Identify which cell holds the provided text, then report its [X, Y] central coordinate. 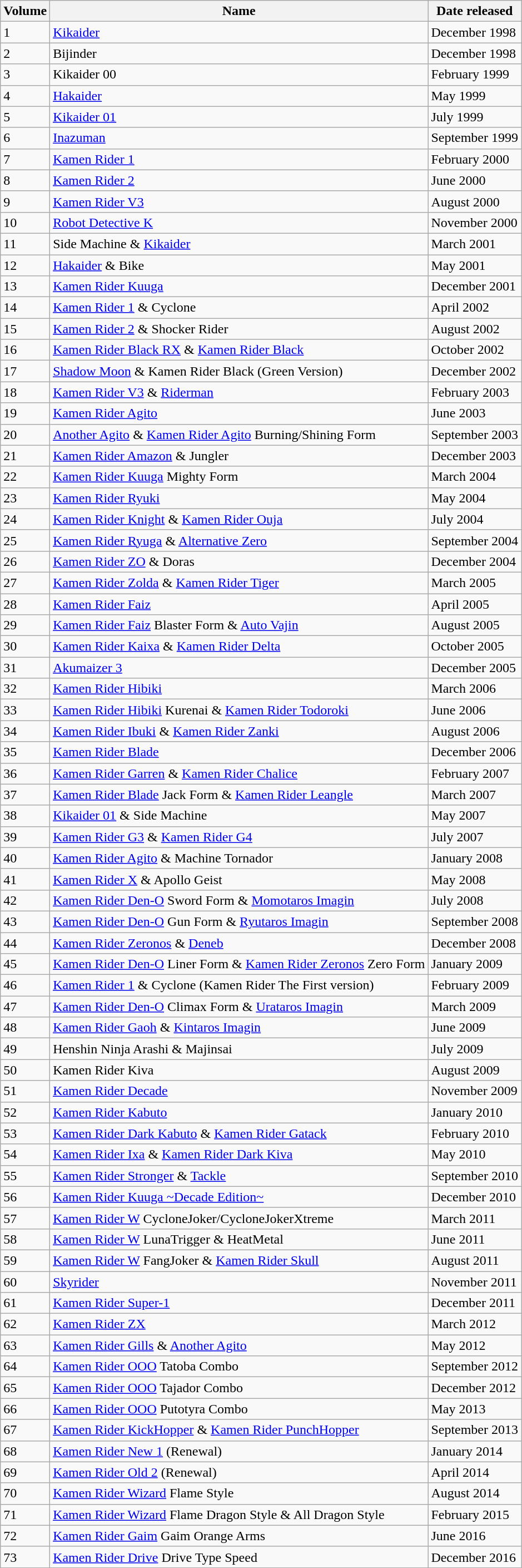
September 1999 [475, 138]
47 [26, 1007]
49 [26, 1049]
54 [26, 1155]
Kamen Rider Knight & Kamen Rider Ouja [239, 519]
Kamen Rider W CycloneJoker/CycloneJokerXtreme [239, 1218]
40 [26, 858]
Kamen Rider Stronger & Tackle [239, 1176]
Kamen Rider Old 2 (Renewal) [239, 1472]
Kamen Rider Kuuga ~Decade Edition~ [239, 1197]
May 2012 [475, 1345]
May 2001 [475, 265]
59 [26, 1260]
55 [26, 1176]
51 [26, 1091]
Kamen Rider Zeronos & Deneb [239, 943]
August 2014 [475, 1493]
November 2009 [475, 1091]
Kamen Rider New 1 (Renewal) [239, 1451]
7 [26, 159]
16 [26, 350]
Kamen Rider Den-O Sword Form & Momotaros Imagin [239, 900]
December 2003 [475, 456]
February 2007 [475, 773]
August 2009 [475, 1070]
Kamen Rider Dark Kabuto & Kamen Rider Gatack [239, 1133]
Kamen Rider X & Apollo Geist [239, 879]
September 2010 [475, 1176]
35 [26, 752]
August 2005 [475, 625]
Kamen Rider Blade Jack Form & Kamen Rider Leangle [239, 795]
Kamen Rider Gaim Gaim Orange Arms [239, 1536]
8 [26, 180]
April 2002 [475, 308]
23 [26, 498]
Kamen Rider OOO Tajador Combo [239, 1388]
25 [26, 540]
Kamen Rider Black RX & Kamen Rider Black [239, 350]
March 2011 [475, 1218]
Kamen Rider Amazon & Jungler [239, 456]
March 2012 [475, 1324]
18 [26, 392]
Hakaider & Bike [239, 265]
January 2009 [475, 964]
January 2010 [475, 1112]
Date released [475, 11]
March 2009 [475, 1007]
Kamen Rider Wizard Flame Style [239, 1493]
39 [26, 837]
15 [26, 329]
Kikaider 01 & Side Machine [239, 816]
December 2010 [475, 1197]
31 [26, 668]
Kamen Rider Wizard Flame Dragon Style & All Dragon Style [239, 1515]
Kamen Rider Garren & Kamen Rider Chalice [239, 773]
63 [26, 1345]
Kamen Rider Ibuki & Kamen Rider Zanki [239, 731]
September 2012 [475, 1367]
Kamen Rider ZX [239, 1324]
June 2011 [475, 1239]
December 2006 [475, 752]
Name [239, 11]
July 1999 [475, 117]
64 [26, 1367]
December 2004 [475, 561]
Kamen Rider Drive Drive Type Speed [239, 1557]
January 2008 [475, 858]
Kamen Rider 2 & Shocker Rider [239, 329]
February 2009 [475, 985]
June 2000 [475, 180]
Kamen Rider 1 [239, 159]
67 [26, 1430]
Kamen Rider Hibiki [239, 689]
3 [26, 75]
December 2002 [475, 371]
30 [26, 647]
70 [26, 1493]
17 [26, 371]
February 2010 [475, 1133]
Robot Detective K [239, 223]
Kamen Rider Den-O Liner Form & Kamen Rider Zeronos Zero Form [239, 964]
44 [26, 943]
53 [26, 1133]
Kamen Rider Kuuga [239, 287]
2 [26, 53]
Kamen Rider Kabuto [239, 1112]
March 2006 [475, 689]
50 [26, 1070]
June 2009 [475, 1028]
July 2004 [475, 519]
September 2004 [475, 540]
60 [26, 1281]
Kamen Rider Ryuga & Alternative Zero [239, 540]
May 2008 [475, 879]
Kamen Rider Gaoh & Kintaros Imagin [239, 1028]
41 [26, 879]
71 [26, 1515]
September 2013 [475, 1430]
June 2016 [475, 1536]
52 [26, 1112]
Kamen Rider Kaixa & Kamen Rider Delta [239, 647]
September 2003 [475, 435]
March 2005 [475, 583]
Kamen Rider Blade [239, 752]
Kamen Rider Decade [239, 1091]
28 [26, 604]
Kamen Rider G3 & Kamen Rider G4 [239, 837]
August 2002 [475, 329]
62 [26, 1324]
Another Agito & Kamen Rider Agito Burning/Shining Form [239, 435]
Skyrider [239, 1281]
6 [26, 138]
March 2001 [475, 244]
January 2014 [475, 1451]
Kamen Rider Den-O Climax Form & Urataros Imagin [239, 1007]
November 2000 [475, 223]
Hakaider [239, 96]
December 2005 [475, 668]
Kamen Rider KickHopper & Kamen Rider PunchHopper [239, 1430]
December 2008 [475, 943]
26 [26, 561]
October 2002 [475, 350]
68 [26, 1451]
58 [26, 1239]
Kamen Rider V3 [239, 201]
Kamen Rider OOO Putotyra Combo [239, 1409]
32 [26, 689]
Kamen Rider OOO Tatoba Combo [239, 1367]
April 2005 [475, 604]
February 1999 [475, 75]
Kamen Rider Ixa & Kamen Rider Dark Kiva [239, 1155]
July 2009 [475, 1049]
45 [26, 964]
13 [26, 287]
38 [26, 816]
20 [26, 435]
57 [26, 1218]
November 2011 [475, 1281]
Kamen Rider Agito & Machine Tornador [239, 858]
Kamen Rider Faiz Blaster Form & Auto Vajin [239, 625]
29 [26, 625]
65 [26, 1388]
37 [26, 795]
August 2000 [475, 201]
69 [26, 1472]
Kamen Rider Ryuki [239, 498]
February 2003 [475, 392]
February 2015 [475, 1515]
March 2004 [475, 477]
May 2007 [475, 816]
May 2013 [475, 1409]
Kamen Rider Hibiki Kurenai & Kamen Rider Todoroki [239, 710]
Volume [26, 11]
Kamen Rider ZO & Doras [239, 561]
1 [26, 32]
Kamen Rider Kuuga Mighty Form [239, 477]
27 [26, 583]
66 [26, 1409]
June 2006 [475, 710]
August 2006 [475, 731]
Inazuman [239, 138]
34 [26, 731]
33 [26, 710]
Kamen Rider Faiz [239, 604]
May 2010 [475, 1155]
61 [26, 1303]
December 2016 [475, 1557]
43 [26, 921]
Kamen Rider Kiva [239, 1070]
14 [26, 308]
21 [26, 456]
Henshin Ninja Arashi & Majinsai [239, 1049]
Kamen Rider Zolda & Kamen Rider Tiger [239, 583]
46 [26, 985]
April 2014 [475, 1472]
September 2008 [475, 921]
19 [26, 413]
11 [26, 244]
73 [26, 1557]
Kikaider 01 [239, 117]
Kamen Rider 1 & Cyclone [239, 308]
June 2003 [475, 413]
Kamen Rider 1 & Cyclone (Kamen Rider The First version) [239, 985]
October 2005 [475, 647]
Akumaizer 3 [239, 668]
February 2000 [475, 159]
4 [26, 96]
72 [26, 1536]
May 2004 [475, 498]
9 [26, 201]
Shadow Moon & Kamen Rider Black (Green Version) [239, 371]
Kamen Rider Super-1 [239, 1303]
December 2001 [475, 287]
Kamen Rider W FangJoker & Kamen Rider Skull [239, 1260]
24 [26, 519]
10 [26, 223]
Kamen Rider Gills & Another Agito [239, 1345]
July 2008 [475, 900]
Bijinder [239, 53]
Kikaider 00 [239, 75]
12 [26, 265]
December 2012 [475, 1388]
22 [26, 477]
Kamen Rider Agito [239, 413]
March 2007 [475, 795]
42 [26, 900]
Kamen Rider W LunaTrigger & HeatMetal [239, 1239]
Kikaider [239, 32]
48 [26, 1028]
December 2011 [475, 1303]
36 [26, 773]
July 2007 [475, 837]
5 [26, 117]
Kamen Rider Den-O Gun Form & Ryutaros Imagin [239, 921]
Side Machine & Kikaider [239, 244]
Kamen Rider V3 & Riderman [239, 392]
August 2011 [475, 1260]
Kamen Rider 2 [239, 180]
May 1999 [475, 96]
56 [26, 1197]
